Identify which cell holds the provided text, then report its (X, Y) central coordinate. 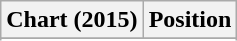
Position (190, 20)
Chart (2015) (72, 20)
